Return the (x, y) coordinate for the center point of the cell that contains the specified text.  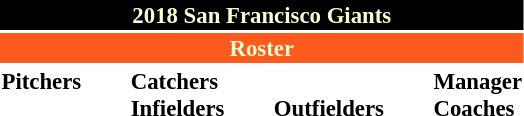
Roster (262, 48)
2018 San Francisco Giants (262, 15)
